Output the [X, Y] coordinate of the center of the cell containing the given text.  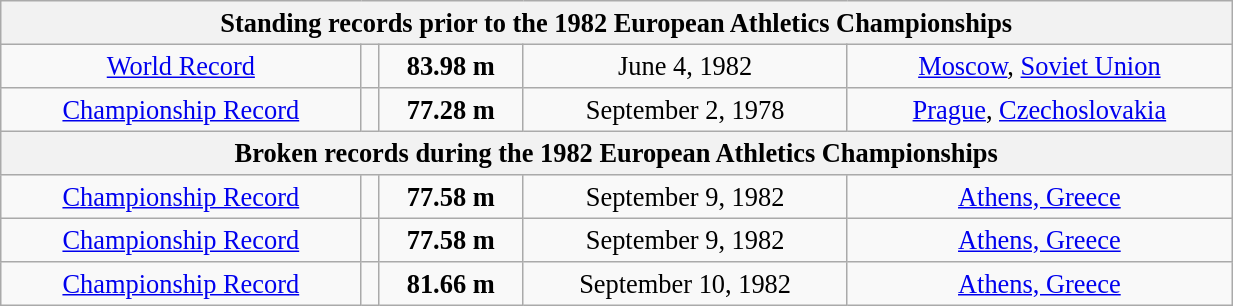
Standing records prior to the 1982 European Athletics Championships [616, 22]
September 2, 1978 [685, 109]
September 10, 1982 [685, 284]
Broken records during the 1982 European Athletics Championships [616, 153]
83.98 m [450, 66]
81.66 m [450, 284]
Moscow, Soviet Union [1040, 66]
Prague, Czechoslovakia [1040, 109]
77.28 m [450, 109]
June 4, 1982 [685, 66]
World Record [181, 66]
